Capture the cell that displays the provided text and extract its (X, Y) central coordinate. 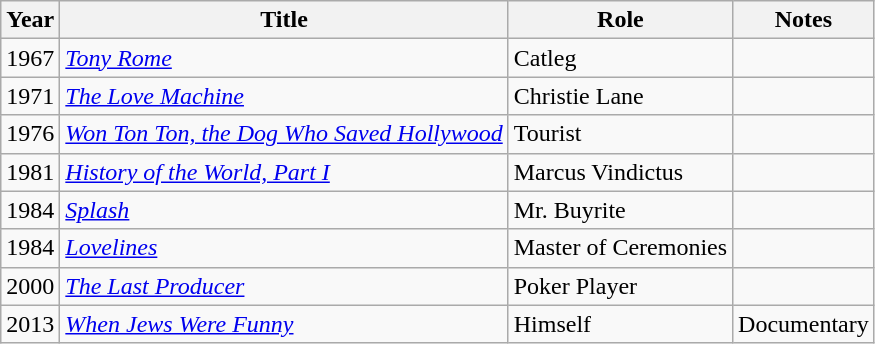
Mr. Buyrite (620, 210)
Won Ton Ton, the Dog Who Saved Hollywood (284, 134)
Notes (804, 20)
Title (284, 20)
Tourist (620, 134)
Tony Rome (284, 58)
The Love Machine (284, 96)
Master of Ceremonies (620, 248)
Documentary (804, 324)
Catleg (620, 58)
2000 (30, 286)
Year (30, 20)
Lovelines (284, 248)
The Last Producer (284, 286)
2013 (30, 324)
1981 (30, 172)
Christie Lane (620, 96)
Himself (620, 324)
History of the World, Part I (284, 172)
1971 (30, 96)
When Jews Were Funny (284, 324)
1967 (30, 58)
Poker Player (620, 286)
Marcus Vindictus (620, 172)
Role (620, 20)
Splash (284, 210)
1976 (30, 134)
